Provide the [X, Y] coordinate of the cell's center where the given text is located.  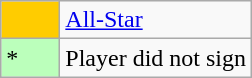
Player did not sign [156, 58]
All-Star [156, 20]
* [30, 58]
